Determine the (X, Y) coordinate at the center of the cell enclosing the given text.  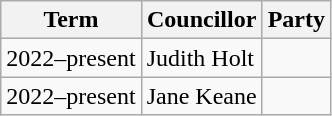
Jane Keane (202, 96)
Judith Holt (202, 58)
Party (296, 20)
Term (71, 20)
Councillor (202, 20)
